Search for the cell housing the specified text and yield its (X, Y) center coordinate. 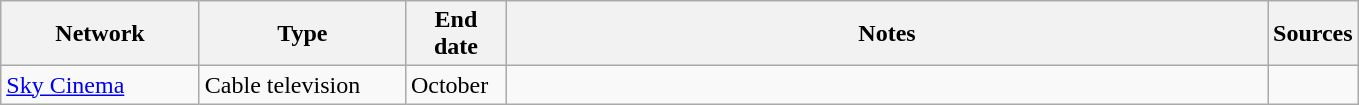
Sky Cinema (100, 85)
Cable television (302, 85)
October (456, 85)
Type (302, 34)
Network (100, 34)
Sources (1314, 34)
End date (456, 34)
Notes (886, 34)
